For the text-containing cell, return its midpoint in [X, Y] coordinate format. 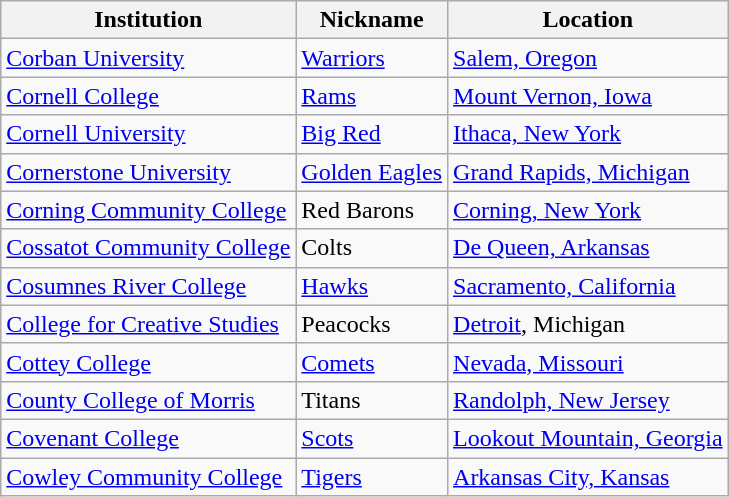
Detroit, Michigan [588, 324]
Tigers [372, 477]
Scots [372, 438]
Corning Community College [148, 210]
Golden Eagles [372, 172]
Corban University [148, 58]
College for Creative Studies [148, 324]
Mount Vernon, Iowa [588, 96]
Warriors [372, 58]
Covenant College [148, 438]
Arkansas City, Kansas [588, 477]
Grand Rapids, Michigan [588, 172]
Peacocks [372, 324]
Colts [372, 248]
Red Barons [372, 210]
Titans [372, 400]
Cornerstone University [148, 172]
Big Red [372, 134]
Ithaca, New York [588, 134]
Cottey College [148, 362]
Sacramento, California [588, 286]
Cowley Community College [148, 477]
County College of Morris [148, 400]
Cossatot Community College [148, 248]
Location [588, 20]
Salem, Oregon [588, 58]
Cornell University [148, 134]
Randolph, New Jersey [588, 400]
Comets [372, 362]
Nevada, Missouri [588, 362]
De Queen, Arkansas [588, 248]
Nickname [372, 20]
Cornell College [148, 96]
Lookout Mountain, Georgia [588, 438]
Hawks [372, 286]
Rams [372, 96]
Institution [148, 20]
Cosumnes River College [148, 286]
Corning, New York [588, 210]
